Detect which cell encompasses the target text, then output its [X, Y] center coordinate. 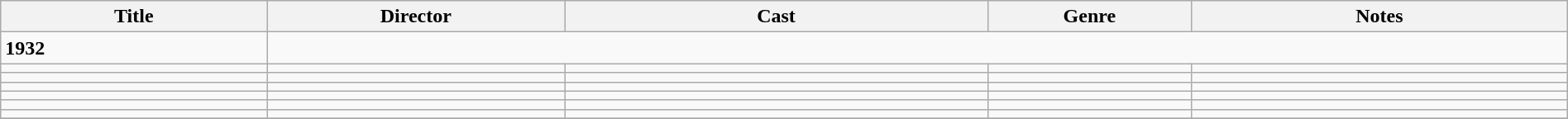
Notes [1379, 17]
Director [416, 17]
Genre [1089, 17]
1932 [134, 48]
Cast [777, 17]
Title [134, 17]
